For the text-containing cell, return its midpoint in [X, Y] coordinate format. 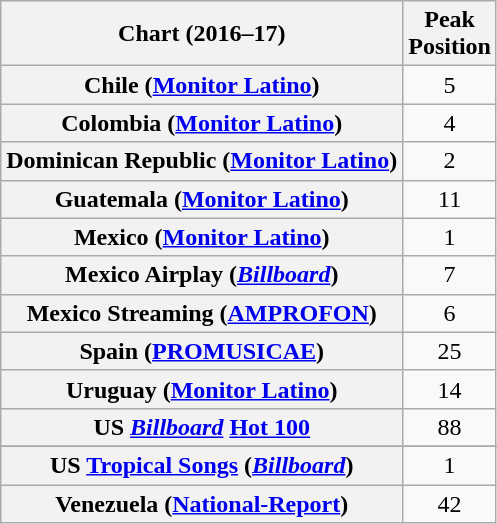
Venezuela (National-Report) [202, 503]
11 [450, 199]
14 [450, 389]
7 [450, 275]
PeakPosition [450, 34]
25 [450, 351]
US Tropical Songs (Billboard) [202, 465]
4 [450, 123]
Guatemala (Monitor Latino) [202, 199]
Chart (2016–17) [202, 34]
88 [450, 427]
5 [450, 85]
Mexico Streaming (AMPROFON) [202, 313]
2 [450, 161]
Spain (PROMUSICAE) [202, 351]
US Billboard Hot 100 [202, 427]
Mexico (Monitor Latino) [202, 237]
6 [450, 313]
Uruguay (Monitor Latino) [202, 389]
42 [450, 503]
Colombia (Monitor Latino) [202, 123]
Mexico Airplay (Billboard) [202, 275]
Dominican Republic (Monitor Latino) [202, 161]
Chile (Monitor Latino) [202, 85]
